Provide the (X, Y) coordinate of the cell's center where the given text is located.  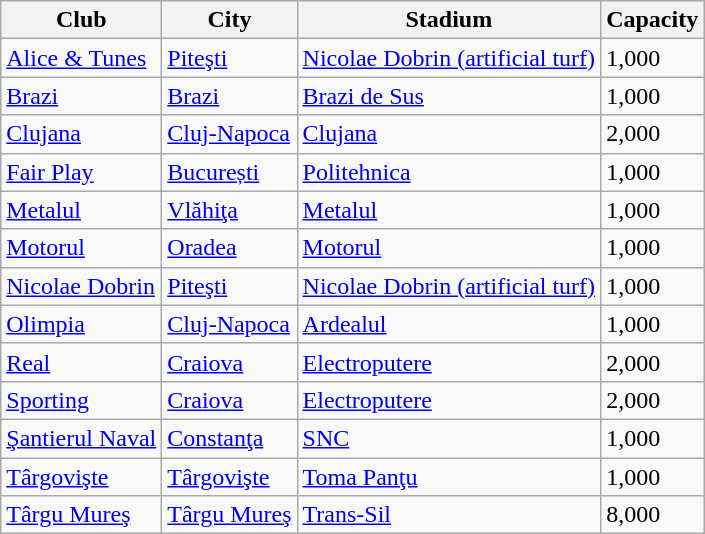
Stadium (449, 20)
Oradea (230, 248)
City (230, 20)
Real (82, 362)
Nicolae Dobrin (82, 286)
Politehnica (449, 172)
8,000 (652, 515)
Fair Play (82, 172)
Olimpia (82, 324)
Alice & Tunes (82, 58)
București (230, 172)
Sporting (82, 400)
Club (82, 20)
SNC (449, 438)
Şantierul Naval (82, 438)
Toma Panţu (449, 477)
Ardealul (449, 324)
Constanţa (230, 438)
Brazi de Sus (449, 96)
Capacity (652, 20)
Trans-Sil (449, 515)
Vlăhiţa (230, 210)
